Locate the cell with the specified text and output its (X, Y) center coordinate. 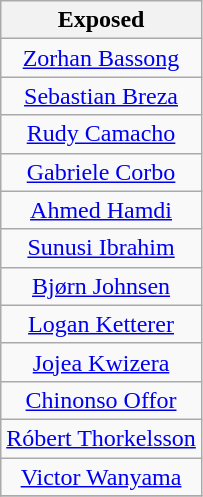
Rudy Camacho (102, 134)
Gabriele Corbo (102, 172)
Victor Wanyama (102, 477)
Sunusi Ibrahim (102, 248)
Exposed (102, 20)
Logan Ketterer (102, 324)
Zorhan Bassong (102, 58)
Jojea Kwizera (102, 362)
Bjørn Johnsen (102, 286)
Róbert Thorkelsson (102, 438)
Chinonso Offor (102, 400)
Ahmed Hamdi (102, 210)
Sebastian Breza (102, 96)
